Provide the [x, y] coordinate of the cell's center where the given text is located.  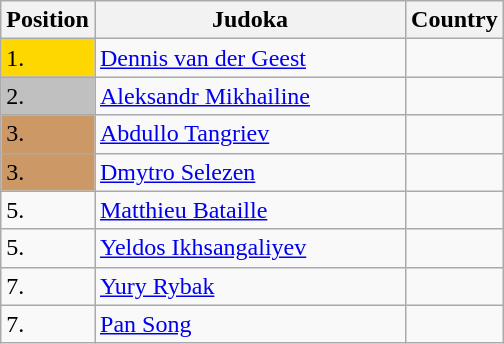
Matthieu Bataille [250, 210]
1. [48, 58]
Position [48, 20]
Aleksandr Mikhailine [250, 96]
Country [455, 20]
Judoka [250, 20]
Dmytro Selezen [250, 172]
Yury Rybak [250, 286]
2. [48, 96]
Pan Song [250, 324]
Yeldos Ikhsangaliyev [250, 248]
Abdullo Tangriev [250, 134]
Dennis van der Geest [250, 58]
